Determine the (x, y) coordinate at the center of the cell enclosing the given text.  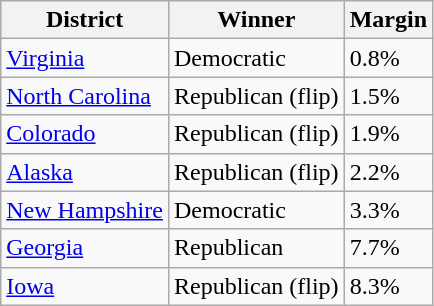
Iowa (85, 286)
North Carolina (85, 96)
Alaska (85, 172)
Margin (388, 20)
Winner (256, 20)
District (85, 20)
0.8% (388, 58)
2.2% (388, 172)
1.9% (388, 134)
7.7% (388, 248)
1.5% (388, 96)
Republican (256, 248)
New Hampshire (85, 210)
3.3% (388, 210)
Virginia (85, 58)
Georgia (85, 248)
Colorado (85, 134)
8.3% (388, 286)
